For the text-containing cell, return its midpoint in (x, y) coordinate format. 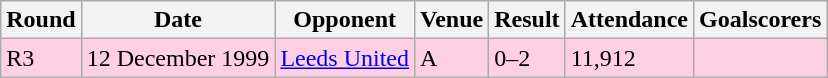
Leeds United (345, 58)
Result (527, 20)
R3 (41, 58)
Date (178, 20)
11,912 (629, 58)
12 December 1999 (178, 58)
Attendance (629, 20)
Round (41, 20)
Goalscorers (760, 20)
A (452, 58)
Opponent (345, 20)
Venue (452, 20)
0–2 (527, 58)
